Locate the cell with the specified text and output its (x, y) center coordinate. 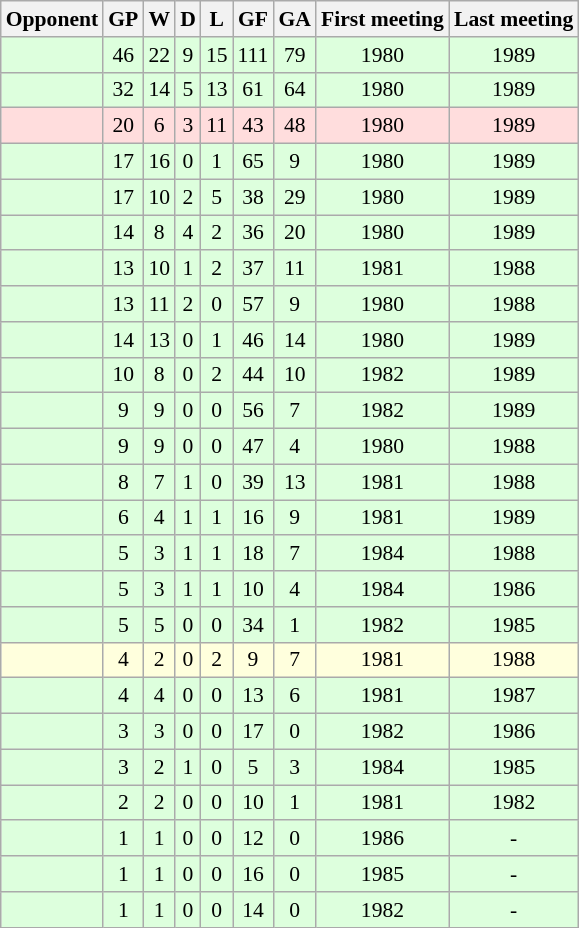
56 (254, 411)
34 (254, 625)
64 (294, 90)
GF (254, 19)
43 (254, 126)
37 (254, 269)
GP (123, 19)
15 (217, 55)
57 (254, 304)
First meeting (382, 19)
65 (254, 162)
22 (159, 55)
29 (294, 197)
GA (294, 19)
47 (254, 447)
39 (254, 482)
48 (294, 126)
L (217, 19)
32 (123, 90)
12 (254, 839)
D (188, 19)
111 (254, 55)
61 (254, 90)
W (159, 19)
1987 (514, 696)
18 (254, 554)
38 (254, 197)
44 (254, 375)
79 (294, 55)
Opponent (52, 19)
Last meeting (514, 19)
36 (254, 233)
